Determine the (X, Y) coordinate at the center of the cell enclosing the given text.  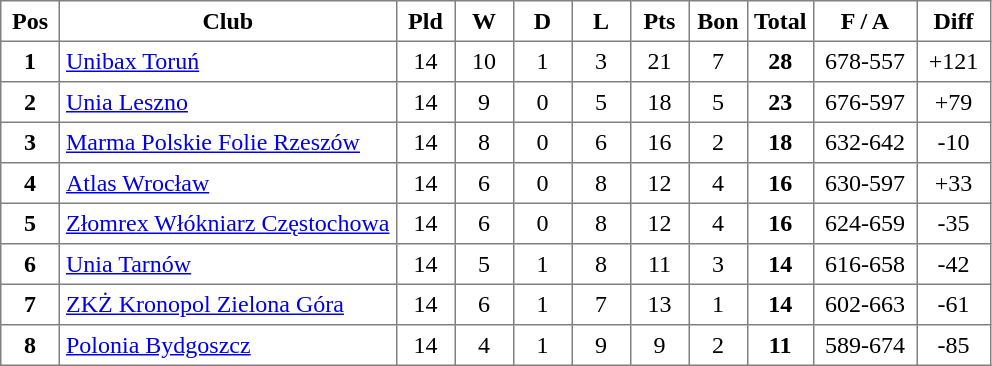
+121 (954, 61)
602-663 (865, 304)
Unibax Toruń (228, 61)
+33 (954, 183)
W (484, 21)
-61 (954, 304)
-10 (954, 142)
624-659 (865, 223)
Złomrex Włókniarz Częstochowa (228, 223)
F / A (865, 21)
589-674 (865, 345)
Unia Tarnów (228, 264)
+79 (954, 102)
Unia Leszno (228, 102)
Atlas Wrocław (228, 183)
21 (659, 61)
23 (780, 102)
Marma Polskie Folie Rzeszów (228, 142)
ZKŻ Kronopol Zielona Góra (228, 304)
Pld (425, 21)
Polonia Bydgoszcz (228, 345)
-85 (954, 345)
Diff (954, 21)
616-658 (865, 264)
-42 (954, 264)
13 (659, 304)
Total (780, 21)
10 (484, 61)
28 (780, 61)
-35 (954, 223)
632-642 (865, 142)
Pts (659, 21)
D (542, 21)
676-597 (865, 102)
630-597 (865, 183)
L (601, 21)
Bon (718, 21)
Club (228, 21)
678-557 (865, 61)
Pos (30, 21)
